Scan for the cell matching the given text and deliver its [X, Y] coordinate at center. 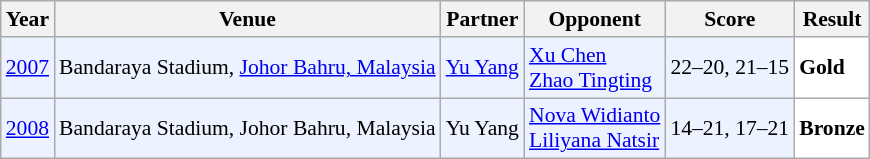
Bronze [832, 128]
Partner [482, 19]
Gold [832, 68]
Opponent [594, 19]
Xu Chen Zhao Tingting [594, 68]
Result [832, 19]
2007 [28, 68]
Score [730, 19]
14–21, 17–21 [730, 128]
Venue [248, 19]
22–20, 21–15 [730, 68]
2008 [28, 128]
Nova Widianto Liliyana Natsir [594, 128]
Year [28, 19]
